Output the [X, Y] coordinate of the center of the cell containing the given text.  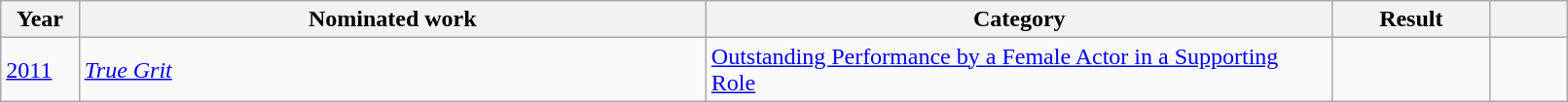
Year [40, 19]
Category [1019, 19]
Nominated work [392, 19]
Outstanding Performance by a Female Actor in a Supporting Role [1019, 70]
Result [1411, 19]
True Grit [392, 70]
2011 [40, 70]
